Locate the cell with the specified text and output its [X, Y] center coordinate. 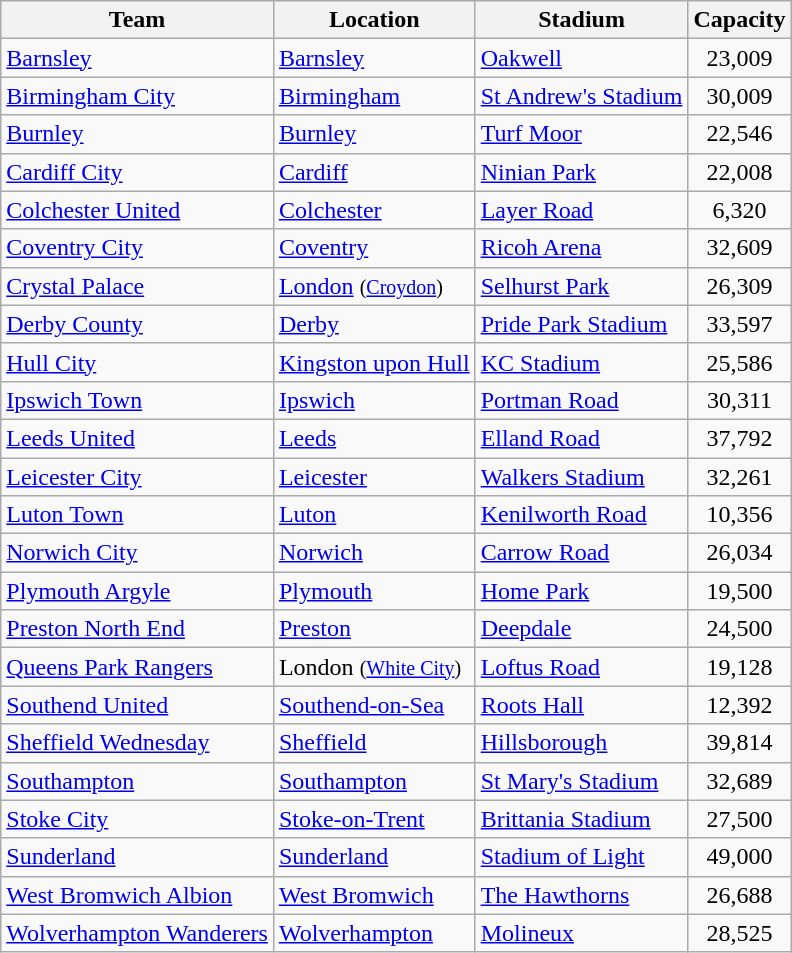
10,356 [740, 515]
Crystal Palace [138, 286]
27,500 [740, 819]
12,392 [740, 705]
Birmingham City [138, 96]
Location [374, 20]
26,688 [740, 895]
The Hawthorns [582, 895]
Coventry City [138, 248]
Layer Road [582, 210]
30,311 [740, 400]
Ricoh Arena [582, 248]
25,586 [740, 362]
Colchester [374, 210]
Wolverhampton [374, 933]
32,689 [740, 781]
Turf Moor [582, 134]
Stoke-on-Trent [374, 819]
Ipswich Town [138, 400]
Walkers Stadium [582, 477]
Elland Road [582, 438]
33,597 [740, 324]
49,000 [740, 857]
Southend United [138, 705]
Portman Road [582, 400]
Carrow Road [582, 553]
Southend-on-Sea [374, 705]
Leicester City [138, 477]
Molineux [582, 933]
28,525 [740, 933]
Colchester United [138, 210]
Plymouth [374, 591]
Coventry [374, 248]
Luton [374, 515]
Sheffield Wednesday [138, 743]
23,009 [740, 58]
Leeds United [138, 438]
32,609 [740, 248]
Leicester [374, 477]
Selhurst Park [582, 286]
Norwich City [138, 553]
Team [138, 20]
Oakwell [582, 58]
30,009 [740, 96]
West Bromwich Albion [138, 895]
London (Croydon) [374, 286]
Plymouth Argyle [138, 591]
Derby [374, 324]
Luton Town [138, 515]
Ninian Park [582, 172]
KC Stadium [582, 362]
39,814 [740, 743]
Brittania Stadium [582, 819]
19,128 [740, 667]
Sheffield [374, 743]
Ipswich [374, 400]
Home Park [582, 591]
32,261 [740, 477]
37,792 [740, 438]
Preston [374, 629]
Roots Hall [582, 705]
Derby County [138, 324]
Stoke City [138, 819]
Kingston upon Hull [374, 362]
St Mary's Stadium [582, 781]
Stadium of Light [582, 857]
26,034 [740, 553]
London (White City) [374, 667]
19,500 [740, 591]
Wolverhampton Wanderers [138, 933]
Capacity [740, 20]
St Andrew's Stadium [582, 96]
22,546 [740, 134]
Hillsborough [582, 743]
Preston North End [138, 629]
Kenilworth Road [582, 515]
Leeds [374, 438]
24,500 [740, 629]
West Bromwich [374, 895]
Deepdale [582, 629]
Cardiff City [138, 172]
Pride Park Stadium [582, 324]
Queens Park Rangers [138, 667]
Cardiff [374, 172]
Stadium [582, 20]
6,320 [740, 210]
Norwich [374, 553]
Loftus Road [582, 667]
26,309 [740, 286]
Birmingham [374, 96]
Hull City [138, 362]
22,008 [740, 172]
